Pinpoint the cell where the given text exists, returning its (X, Y) midpoint coordinate. 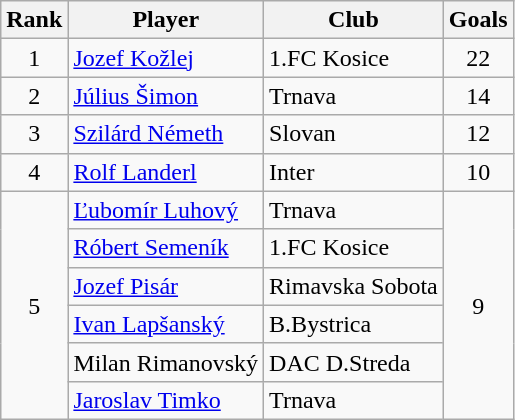
Július Šimon (166, 96)
Rimavska Sobota (354, 286)
DAC D.Streda (354, 362)
Inter (354, 172)
Goals (478, 20)
Slovan (354, 134)
Jozef Pisár (166, 286)
Szilárd Németh (166, 134)
Milan Rimanovský (166, 362)
1 (34, 58)
Rank (34, 20)
14 (478, 96)
Club (354, 20)
9 (478, 305)
5 (34, 305)
Róbert Semeník (166, 248)
22 (478, 58)
3 (34, 134)
Ivan Lapšanský (166, 324)
Jozef Kožlej (166, 58)
4 (34, 172)
10 (478, 172)
B.Bystrica (354, 324)
Jaroslav Timko (166, 400)
12 (478, 134)
Rolf Landerl (166, 172)
Player (166, 20)
Ľubomír Luhový (166, 210)
2 (34, 96)
